Identify which cell holds the provided text, then report its (X, Y) central coordinate. 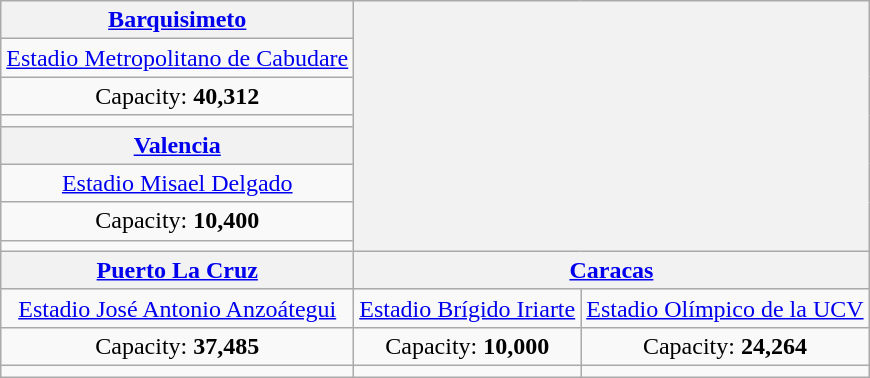
Estadio Misael Delgado (178, 183)
Estadio Brígido Iriarte (468, 308)
Capacity: 10,400 (178, 221)
Capacity: 40,312 (178, 96)
Estadio Olímpico de la UCV (725, 308)
Puerto La Cruz (178, 270)
Capacity: 24,264 (725, 346)
Estadio Metropolitano de Cabudare (178, 58)
Capacity: 10,000 (468, 346)
Estadio José Antonio Anzoátegui (178, 308)
Barquisimeto (178, 20)
Valencia (178, 145)
Capacity: 37,485 (178, 346)
Caracas (612, 270)
